Pinpoint the cell where the given text exists, returning its [x, y] midpoint coordinate. 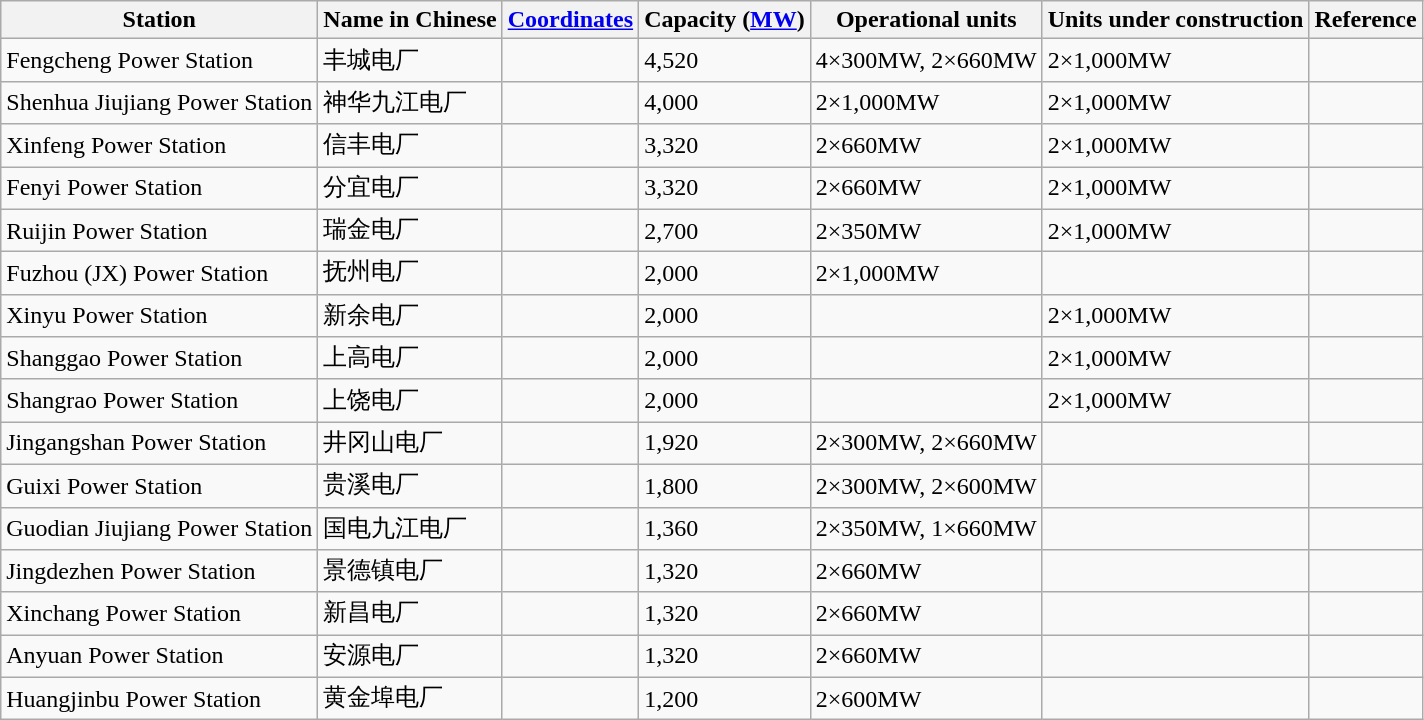
井冈山电厂 [410, 444]
Ruijin Power Station [160, 230]
Shanggao Power Station [160, 358]
Fuzhou (JX) Power Station [160, 274]
4×300MW, 2×660MW [926, 60]
新昌电厂 [410, 614]
1,920 [725, 444]
信丰电厂 [410, 146]
Station [160, 20]
Capacity (MW) [725, 20]
上饶电厂 [410, 400]
2×300MW, 2×600MW [926, 486]
Xinchang Power Station [160, 614]
新余电厂 [410, 316]
Name in Chinese [410, 20]
Shenhua Jiujiang Power Station [160, 102]
Operational units [926, 20]
Shangrao Power Station [160, 400]
上高电厂 [410, 358]
2×350MW [926, 230]
2×600MW [926, 698]
Fengcheng Power Station [160, 60]
2×350MW, 1×660MW [926, 528]
Jingdezhen Power Station [160, 572]
瑞金电厂 [410, 230]
国电九江电厂 [410, 528]
Anyuan Power Station [160, 656]
Fenyi Power Station [160, 188]
1,800 [725, 486]
4,520 [725, 60]
贵溪电厂 [410, 486]
2×300MW, 2×660MW [926, 444]
抚州电厂 [410, 274]
4,000 [725, 102]
Units under construction [1176, 20]
丰城电厂 [410, 60]
2,700 [725, 230]
Xinyu Power Station [160, 316]
Coordinates [570, 20]
Jingangshan Power Station [160, 444]
Guodian Jiujiang Power Station [160, 528]
黄金埠电厂 [410, 698]
1,360 [725, 528]
Huangjinbu Power Station [160, 698]
景德镇电厂 [410, 572]
Reference [1366, 20]
1,200 [725, 698]
Xinfeng Power Station [160, 146]
分宜电厂 [410, 188]
Guixi Power Station [160, 486]
神华九江电厂 [410, 102]
安源电厂 [410, 656]
